Find where the given text appears and provide that cell's center as (x, y) coordinate. 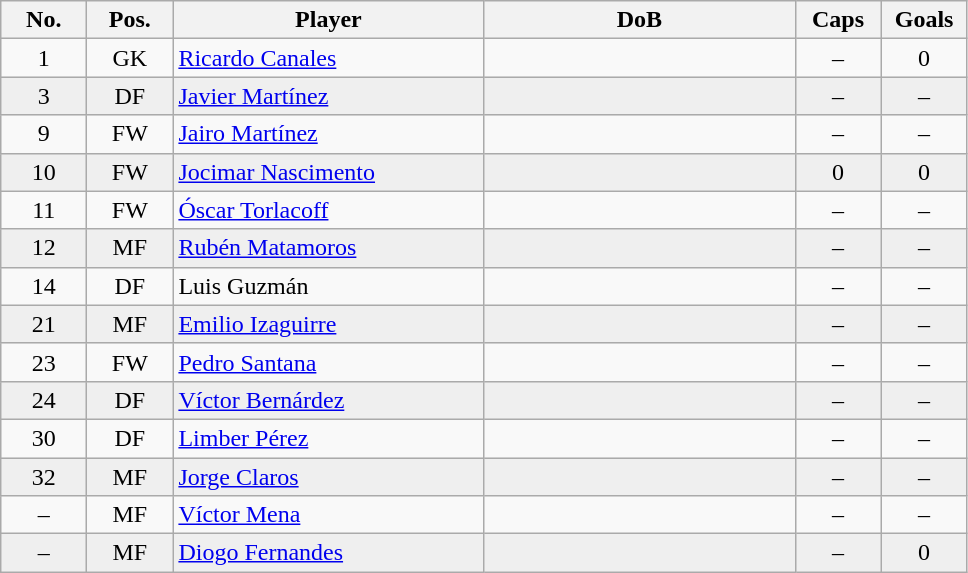
9 (44, 134)
GK (130, 58)
Goals (924, 20)
21 (44, 324)
DoB (640, 20)
32 (44, 477)
Diogo Fernandes (328, 553)
Javier Martínez (328, 96)
1 (44, 58)
11 (44, 210)
23 (44, 362)
30 (44, 438)
Rubén Matamoros (328, 248)
Pedro Santana (328, 362)
Víctor Mena (328, 515)
Limber Pérez (328, 438)
12 (44, 248)
No. (44, 20)
Ricardo Canales (328, 58)
24 (44, 400)
Luis Guzmán (328, 286)
Player (328, 20)
Emilio Izaguirre (328, 324)
Jorge Claros (328, 477)
3 (44, 96)
14 (44, 286)
Jairo Martínez (328, 134)
Víctor Bernárdez (328, 400)
Caps (838, 20)
Pos. (130, 20)
10 (44, 172)
Jocimar Nascimento (328, 172)
Óscar Torlacoff (328, 210)
